Return the [x, y] coordinate for the center point of the cell that contains the specified text.  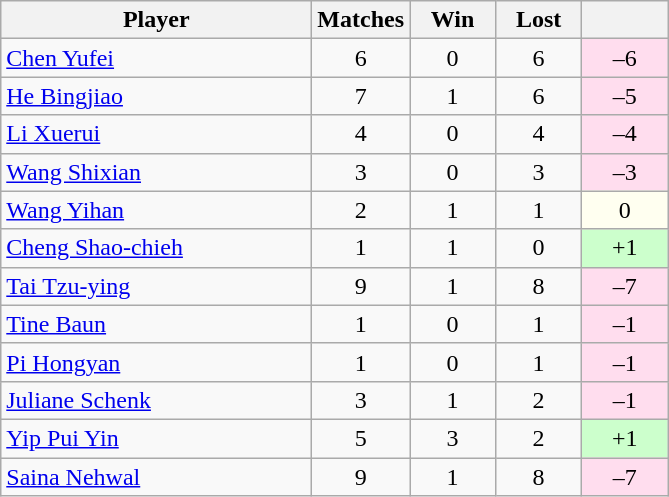
Wang Yihan [156, 210]
Li Xuerui [156, 134]
Tine Baun [156, 324]
He Bingjiao [156, 96]
Win [453, 20]
Pi Hongyan [156, 362]
Wang Shixian [156, 172]
–6 [625, 58]
–5 [625, 96]
Saina Nehwal [156, 477]
Matches [361, 20]
7 [361, 96]
–4 [625, 134]
5 [361, 438]
Lost [539, 20]
Juliane Schenk [156, 400]
Cheng Shao-chieh [156, 248]
Chen Yufei [156, 58]
Player [156, 20]
–3 [625, 172]
Yip Pui Yin [156, 438]
Tai Tzu-ying [156, 286]
